From the cell containing the given text, extract its center point as [X, Y] coordinate. 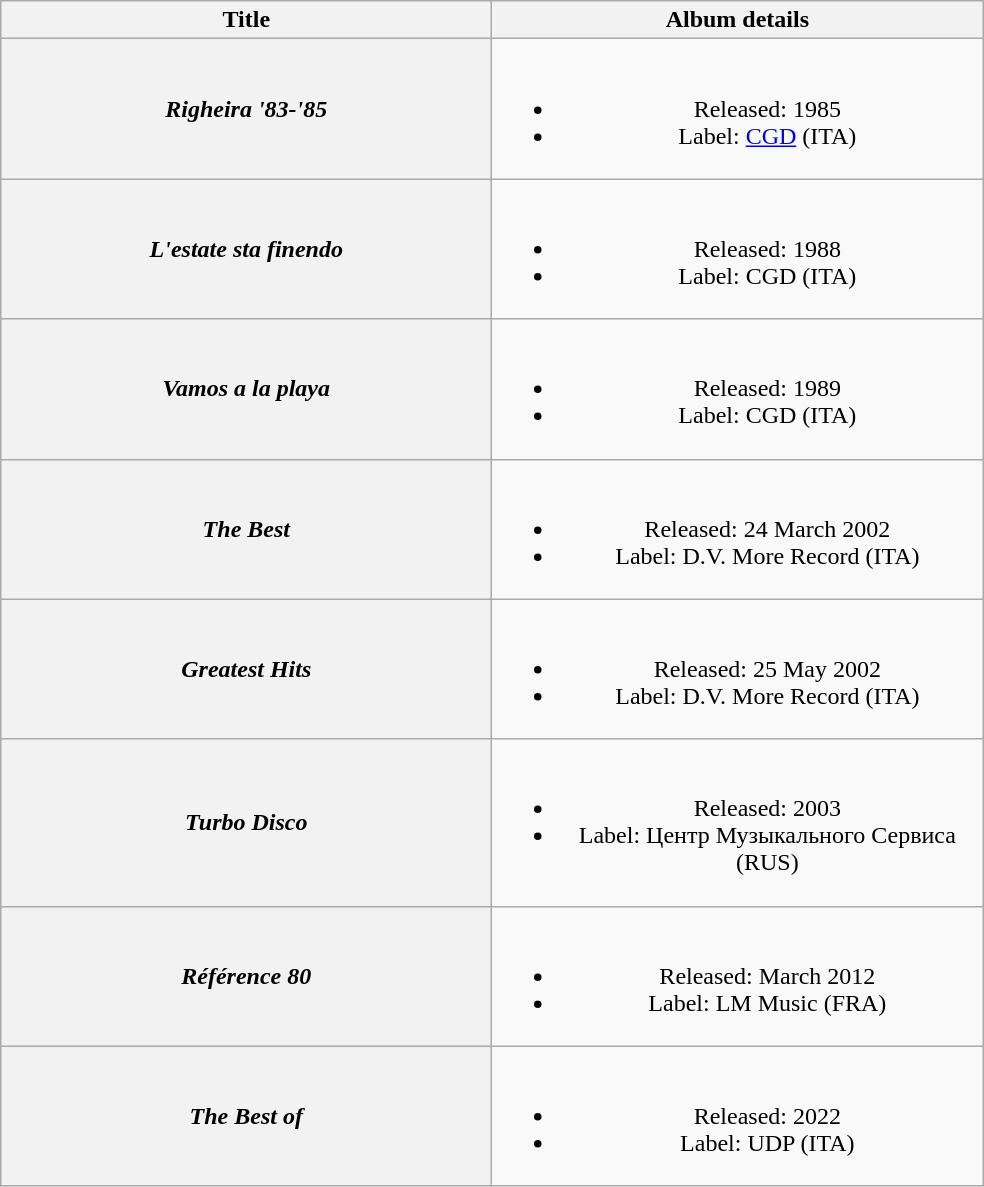
Released: 1989Label: CGD (ITA) [738, 389]
Released: 25 May 2002Label: D.V. More Record (ITA) [738, 669]
Released: 2003Label: Центр Музыкального Сервиса (RUS) [738, 822]
Righeira '83-'85 [246, 109]
Released: 1985Label: CGD (ITA) [738, 109]
Turbo Disco [246, 822]
Released: 24 March 2002Label: D.V. More Record (ITA) [738, 529]
Vamos a la playa [246, 389]
Released: March 2012Label: LM Music (FRA) [738, 976]
Title [246, 20]
Album details [738, 20]
Released: 1988Label: CGD (ITA) [738, 249]
The Best [246, 529]
Référence 80 [246, 976]
The Best of [246, 1116]
Greatest Hits [246, 669]
Released: 2022Label: UDP (ITA) [738, 1116]
L'estate sta finendo [246, 249]
